Provide the (x, y) coordinate of the cell's center where the given text is located.  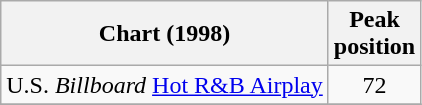
72 (374, 85)
Chart (1998) (165, 34)
U.S. Billboard Hot R&B Airplay (165, 85)
Peakposition (374, 34)
